For the text-containing cell, return its midpoint in [X, Y] coordinate format. 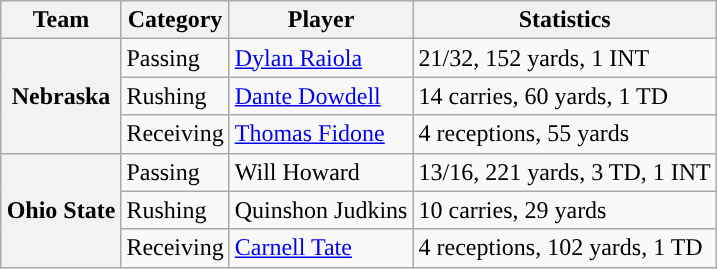
Ohio State [61, 210]
Dylan Raiola [321, 58]
Statistics [564, 20]
Will Howard [321, 172]
10 carries, 29 yards [564, 210]
Player [321, 20]
Quinshon Judkins [321, 210]
Thomas Fidone [321, 134]
Category [175, 20]
14 carries, 60 yards, 1 TD [564, 96]
Nebraska [61, 96]
13/16, 221 yards, 3 TD, 1 INT [564, 172]
21/32, 152 yards, 1 INT [564, 58]
4 receptions, 55 yards [564, 134]
4 receptions, 102 yards, 1 TD [564, 248]
Carnell Tate [321, 248]
Dante Dowdell [321, 96]
Team [61, 20]
